Output the [x, y] coordinate of the center of the cell containing the given text.  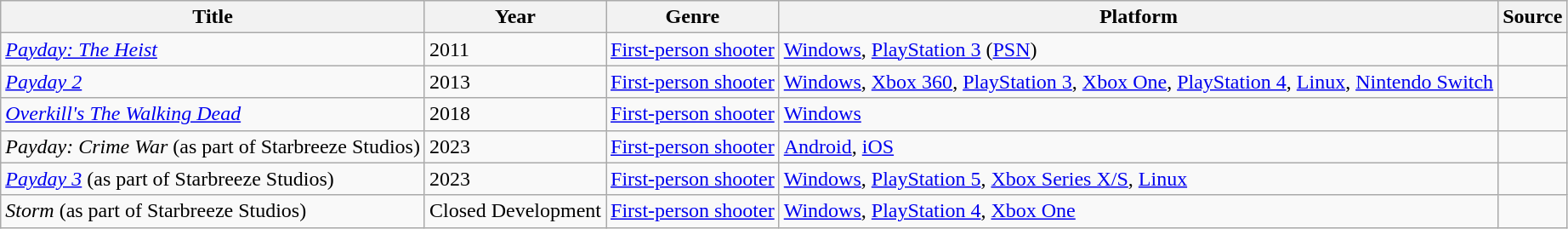
Storm (as part of Starbreeze Studios) [213, 211]
2011 [515, 49]
Windows, PlayStation 4, Xbox One [1138, 211]
Payday: Crime War (as part of Starbreeze Studios) [213, 146]
Payday 3 (as part of Starbreeze Studios) [213, 179]
Title [213, 17]
Windows, PlayStation 3 (PSN) [1138, 49]
Year [515, 17]
Android, iOS [1138, 146]
Platform [1138, 17]
Closed Development [515, 211]
Overkill's The Walking Dead [213, 114]
Payday: The Heist [213, 49]
Genre [692, 17]
Windows [1138, 114]
2018 [515, 114]
Payday 2 [213, 82]
Windows, Xbox 360, PlayStation 3, Xbox One, PlayStation 4, Linux, Nintendo Switch [1138, 82]
Source [1532, 17]
2013 [515, 82]
Windows, PlayStation 5, Xbox Series X/S, Linux [1138, 179]
